Detect which cell encompasses the target text, then output its (x, y) center coordinate. 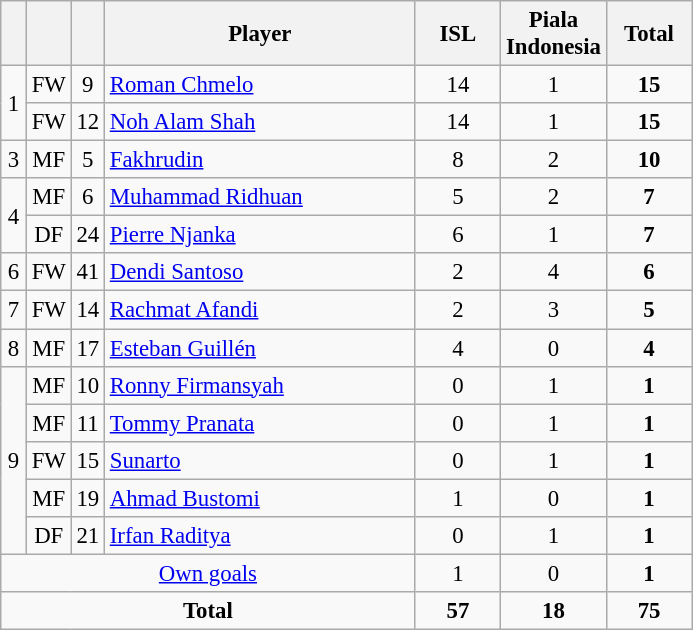
ISL (458, 34)
41 (88, 273)
Dendi Santoso (260, 273)
Ahmad Bustomi (260, 498)
18 (554, 611)
75 (649, 611)
24 (88, 235)
Fakhrudin (260, 160)
Player (260, 34)
Muhammad Ridhuan (260, 197)
Tommy Pranata (260, 423)
Sunarto (260, 460)
Esteban Guillén (260, 348)
12 (88, 122)
Pierre Njanka (260, 235)
Rachmat Afandi (260, 310)
17 (88, 348)
11 (88, 423)
Roman Chmelo (260, 85)
19 (88, 498)
Irfan Raditya (260, 536)
Own goals (208, 573)
Piala Indonesia (554, 34)
Noh Alam Shah (260, 122)
57 (458, 611)
21 (88, 536)
Ronny Firmansyah (260, 385)
